Capture the cell that displays the provided text and extract its [X, Y] central coordinate. 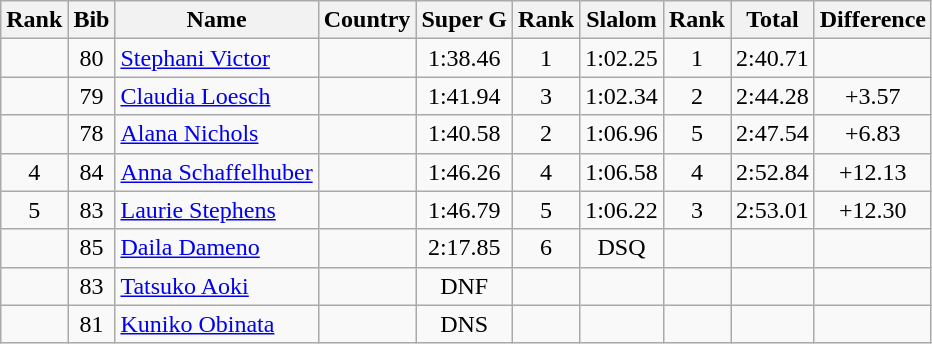
85 [92, 248]
+6.83 [872, 134]
Difference [872, 20]
Slalom [622, 20]
79 [92, 96]
84 [92, 172]
1:40.58 [464, 134]
2:40.71 [772, 58]
Stephani Victor [216, 58]
Total [772, 20]
Alana Nichols [216, 134]
1:06.22 [622, 210]
1:46.79 [464, 210]
1:46.26 [464, 172]
Super G [464, 20]
+12.13 [872, 172]
81 [92, 324]
1:02.34 [622, 96]
2:53.01 [772, 210]
+3.57 [872, 96]
78 [92, 134]
Anna Schaffelhuber [216, 172]
Daila Dameno [216, 248]
Laurie Stephens [216, 210]
+12.30 [872, 210]
2:17.85 [464, 248]
Kuniko Obinata [216, 324]
80 [92, 58]
Tatsuko Aoki [216, 286]
2:44.28 [772, 96]
DNS [464, 324]
DNF [464, 286]
1:02.25 [622, 58]
Country [367, 20]
Claudia Loesch [216, 96]
Bib [92, 20]
1:06.96 [622, 134]
1:38.46 [464, 58]
DSQ [622, 248]
1:41.94 [464, 96]
2:47.54 [772, 134]
6 [546, 248]
2:52.84 [772, 172]
Name [216, 20]
1:06.58 [622, 172]
